Identify which cell holds the provided text, then report its [x, y] central coordinate. 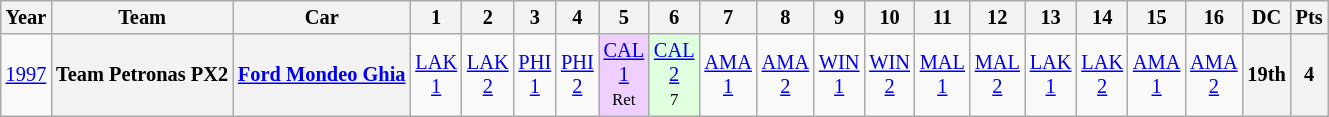
10 [889, 17]
1997 [26, 75]
DC [1266, 17]
Pts [1310, 17]
11 [942, 17]
1 [436, 17]
Year [26, 17]
19th [1266, 75]
Team [142, 17]
CAL27 [674, 75]
Car [322, 17]
3 [536, 17]
9 [839, 17]
12 [998, 17]
5 [624, 17]
Ford Mondeo Ghia [322, 75]
8 [786, 17]
MAL1 [942, 75]
14 [1102, 17]
6 [674, 17]
WIN2 [889, 75]
7 [728, 17]
PHI2 [578, 75]
15 [1156, 17]
13 [1051, 17]
MAL2 [998, 75]
16 [1214, 17]
CAL1Ret [624, 75]
PHI1 [536, 75]
2 [488, 17]
Team Petronas PX2 [142, 75]
WIN1 [839, 75]
